Return (x, y) of the center of cell containing provided text 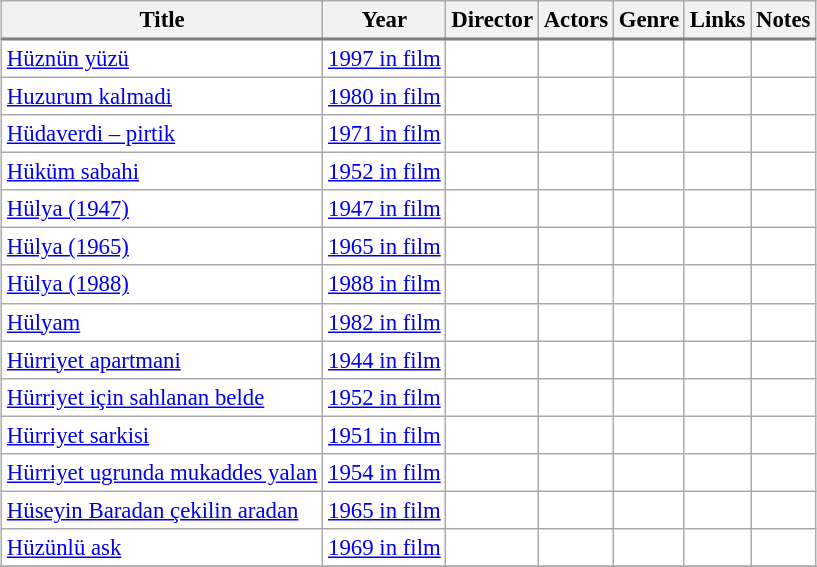
Director (492, 20)
Year (384, 20)
Hürriyet için sahlanan belde (162, 397)
1954 in film (384, 472)
1969 in film (384, 548)
Title (162, 20)
Hülyam (162, 322)
Hürriyet ugrunda mukaddes yalan (162, 472)
Hülya (1947) (162, 209)
1947 in film (384, 209)
Hürriyet apartmani (162, 360)
Hüküm sabahi (162, 172)
Hüdaverdi – pirtik (162, 134)
Hüseyin Baradan çekilin aradan (162, 510)
1988 in film (384, 284)
Hürriyet sarkisi (162, 435)
1971 in film (384, 134)
Hülya (1988) (162, 284)
1982 in film (384, 322)
1997 in film (384, 58)
1944 in film (384, 360)
1951 in film (384, 435)
Notes (784, 20)
Actors (576, 20)
Hüzünlü ask (162, 548)
Hüznün yüzü (162, 58)
1980 in film (384, 96)
Genre (648, 20)
Links (717, 20)
Huzurum kalmadi (162, 96)
Hülya (1965) (162, 247)
